For the text-containing cell, return its midpoint in (x, y) coordinate format. 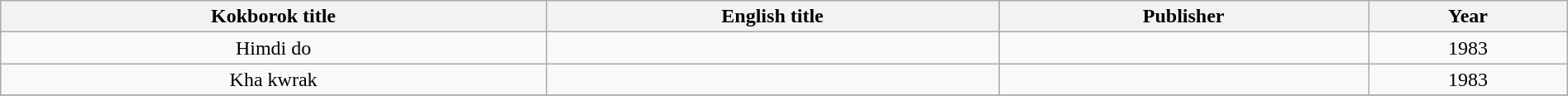
English title (772, 17)
Year (1469, 17)
Kha kwrak (274, 79)
Publisher (1184, 17)
Kokborok title (274, 17)
Himdi do (274, 48)
